Extract the (X, Y) coordinate from the center of the cell holding the provided text.  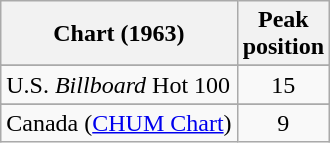
Canada (CHUM Chart) (119, 123)
Chart (1963) (119, 34)
U.S. Billboard Hot 100 (119, 85)
9 (283, 123)
15 (283, 85)
Peakposition (283, 34)
